From the cell containing the given text, extract its center point as (x, y) coordinate. 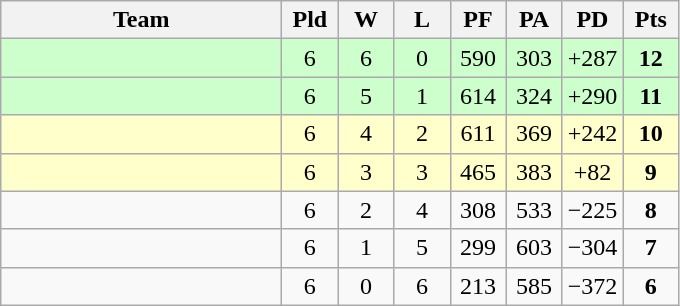
585 (534, 286)
PF (478, 20)
−372 (592, 286)
L (422, 20)
−304 (592, 248)
+242 (592, 134)
12 (651, 58)
614 (478, 96)
Team (142, 20)
8 (651, 210)
9 (651, 172)
383 (534, 172)
Pts (651, 20)
590 (478, 58)
PA (534, 20)
Pld (310, 20)
+82 (592, 172)
369 (534, 134)
303 (534, 58)
533 (534, 210)
+290 (592, 96)
−225 (592, 210)
213 (478, 286)
11 (651, 96)
PD (592, 20)
324 (534, 96)
308 (478, 210)
+287 (592, 58)
603 (534, 248)
W (366, 20)
299 (478, 248)
465 (478, 172)
7 (651, 248)
10 (651, 134)
611 (478, 134)
